For the text-containing cell, return its midpoint in [x, y] coordinate format. 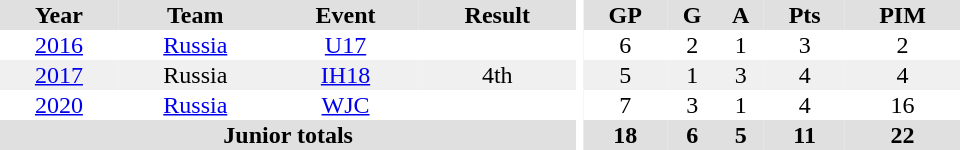
Junior totals [288, 135]
2016 [59, 45]
Result [497, 15]
WJC [346, 105]
Year [59, 15]
2020 [59, 105]
2017 [59, 75]
U17 [346, 45]
Event [346, 15]
22 [902, 135]
18 [625, 135]
PIM [902, 15]
11 [804, 135]
16 [902, 105]
Team [196, 15]
GP [625, 15]
4th [497, 75]
A [740, 15]
7 [625, 105]
G [692, 15]
IH18 [346, 75]
Pts [804, 15]
